Extract the (x, y) coordinate from the center of the cell holding the provided text.  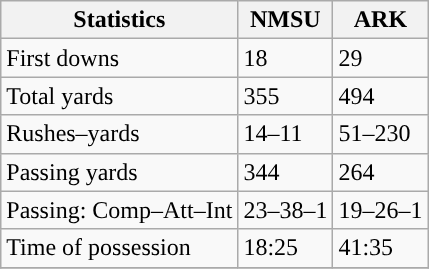
264 (380, 172)
51–230 (380, 134)
First downs (120, 58)
23–38–1 (286, 210)
355 (286, 96)
41:35 (380, 248)
18:25 (286, 248)
19–26–1 (380, 210)
NMSU (286, 20)
ARK (380, 20)
Total yards (120, 96)
Statistics (120, 20)
Time of possession (120, 248)
494 (380, 96)
29 (380, 58)
344 (286, 172)
18 (286, 58)
Rushes–yards (120, 134)
Passing: Comp–Att–Int (120, 210)
14–11 (286, 134)
Passing yards (120, 172)
